Capture the cell that displays the provided text and extract its [x, y] central coordinate. 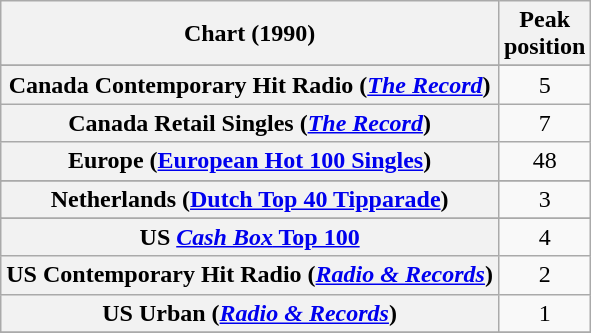
48 [544, 161]
Peakposition [544, 34]
Canada Retail Singles (The Record) [250, 123]
Netherlands (Dutch Top 40 Tipparade) [250, 199]
Canada Contemporary Hit Radio (The Record) [250, 85]
Europe (European Hot 100 Singles) [250, 161]
US Cash Box Top 100 [250, 237]
US Urban (Radio & Records) [250, 313]
7 [544, 123]
5 [544, 85]
1 [544, 313]
2 [544, 275]
Chart (1990) [250, 34]
3 [544, 199]
4 [544, 237]
US Contemporary Hit Radio (Radio & Records) [250, 275]
